For the text-containing cell, return its midpoint in (X, Y) coordinate format. 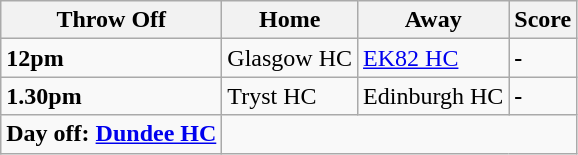
Edinburgh HC (434, 96)
Home (290, 20)
Score (543, 20)
Glasgow HC (290, 58)
Throw Off (112, 20)
EK82 HC (434, 58)
Day off: Dundee HC (112, 134)
1.30pm (112, 96)
12pm (112, 58)
Away (434, 20)
Tryst HC (290, 96)
